Capture the cell that displays the provided text and extract its (X, Y) central coordinate. 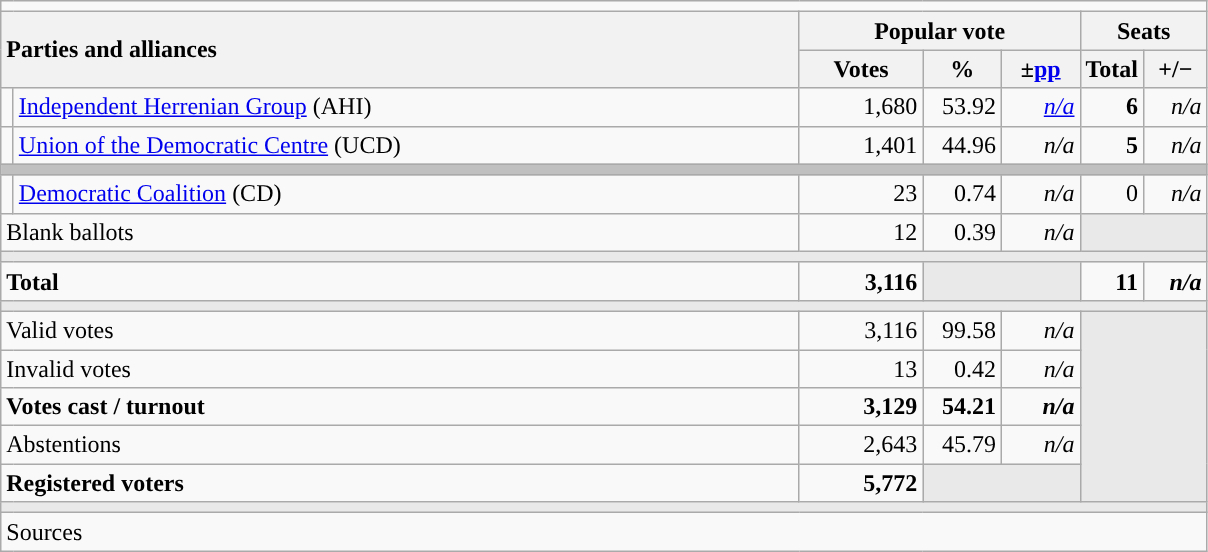
% (962, 69)
Sources (604, 532)
99.58 (962, 330)
0.74 (962, 194)
Blank ballots (400, 232)
2,643 (861, 445)
0 (1112, 194)
0.42 (962, 369)
6 (1112, 107)
Votes cast / turnout (400, 407)
Invalid votes (400, 369)
1,401 (861, 145)
Votes (861, 69)
54.21 (962, 407)
Democratic Coalition (CD) (406, 194)
12 (861, 232)
13 (861, 369)
5,772 (861, 483)
±pp (1040, 69)
11 (1112, 281)
23 (861, 194)
53.92 (962, 107)
Parties and alliances (400, 50)
Valid votes (400, 330)
+/− (1176, 69)
Union of the Democratic Centre (UCD) (406, 145)
Independent Herrenian Group (AHI) (406, 107)
Popular vote (940, 31)
Seats (1144, 31)
0.39 (962, 232)
44.96 (962, 145)
Registered voters (400, 483)
Abstentions (400, 445)
5 (1112, 145)
1,680 (861, 107)
45.79 (962, 445)
3,129 (861, 407)
